Return the (x, y) coordinate for the center point of the cell that contains the specified text.  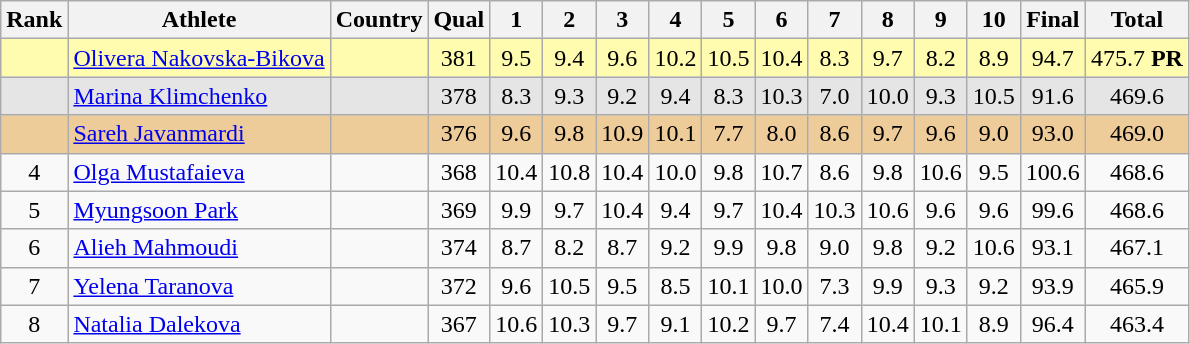
94.7 (1052, 58)
2 (570, 20)
93.9 (1052, 286)
10.8 (570, 172)
469.0 (1136, 134)
368 (459, 172)
Marina Klimchenko (199, 96)
Total (1136, 20)
3 (622, 20)
Qual (459, 20)
467.1 (1136, 248)
469.6 (1136, 96)
475.7 PR (1136, 58)
8.0 (782, 134)
Yelena Taranova (199, 286)
96.4 (1052, 324)
372 (459, 286)
100.6 (1052, 172)
369 (459, 210)
Sareh Javanmardi (199, 134)
7.0 (834, 96)
Natalia Dalekova (199, 324)
Athlete (199, 20)
376 (459, 134)
Alieh Mahmoudi (199, 248)
Olivera Nakovska-Bikova (199, 58)
367 (459, 324)
463.4 (1136, 324)
374 (459, 248)
7.4 (834, 324)
7.3 (834, 286)
91.6 (1052, 96)
Myungsoon Park (199, 210)
Final (1052, 20)
10 (994, 20)
9 (940, 20)
465.9 (1136, 286)
Rank (34, 20)
1 (516, 20)
9.1 (676, 324)
99.6 (1052, 210)
378 (459, 96)
Olga Mustafaieva (199, 172)
93.1 (1052, 248)
93.0 (1052, 134)
Country (379, 20)
10.9 (622, 134)
10.7 (782, 172)
8.5 (676, 286)
381 (459, 58)
7.7 (728, 134)
